Return the (X, Y) coordinate for the center point of the cell that contains the specified text.  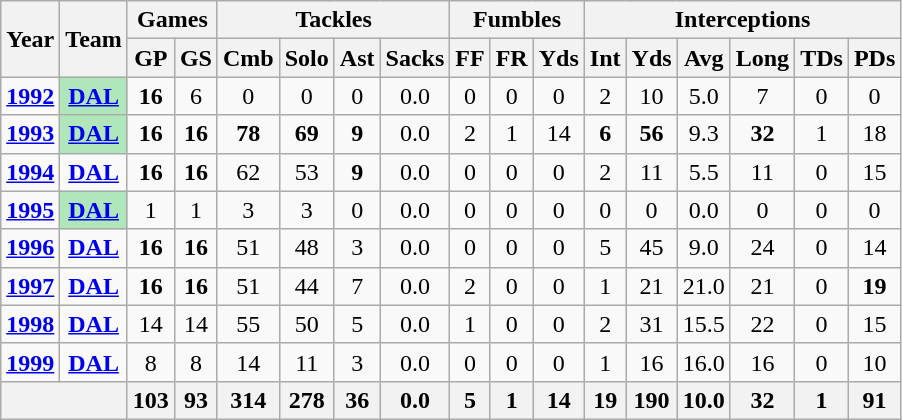
FR (512, 58)
10.0 (704, 400)
50 (306, 324)
Long (762, 58)
1997 (30, 286)
Ast (357, 58)
278 (306, 400)
Games (172, 20)
314 (248, 400)
Avg (704, 58)
PDs (874, 58)
48 (306, 248)
9.3 (704, 134)
GP (150, 58)
1998 (30, 324)
103 (150, 400)
62 (248, 172)
Solo (306, 58)
56 (652, 134)
24 (762, 248)
18 (874, 134)
22 (762, 324)
55 (248, 324)
5.5 (704, 172)
1996 (30, 248)
16.0 (704, 362)
1994 (30, 172)
31 (652, 324)
Cmb (248, 58)
Sacks (415, 58)
1995 (30, 210)
Year (30, 39)
53 (306, 172)
45 (652, 248)
Tackles (333, 20)
44 (306, 286)
1992 (30, 96)
Fumbles (518, 20)
GS (196, 58)
21.0 (704, 286)
93 (196, 400)
91 (874, 400)
190 (652, 400)
FF (470, 58)
Interceptions (742, 20)
1993 (30, 134)
36 (357, 400)
78 (248, 134)
Int (605, 58)
Team (94, 39)
9.0 (704, 248)
1999 (30, 362)
69 (306, 134)
5.0 (704, 96)
15.5 (704, 324)
TDs (822, 58)
